Detect which cell encompasses the target text, then output its [x, y] center coordinate. 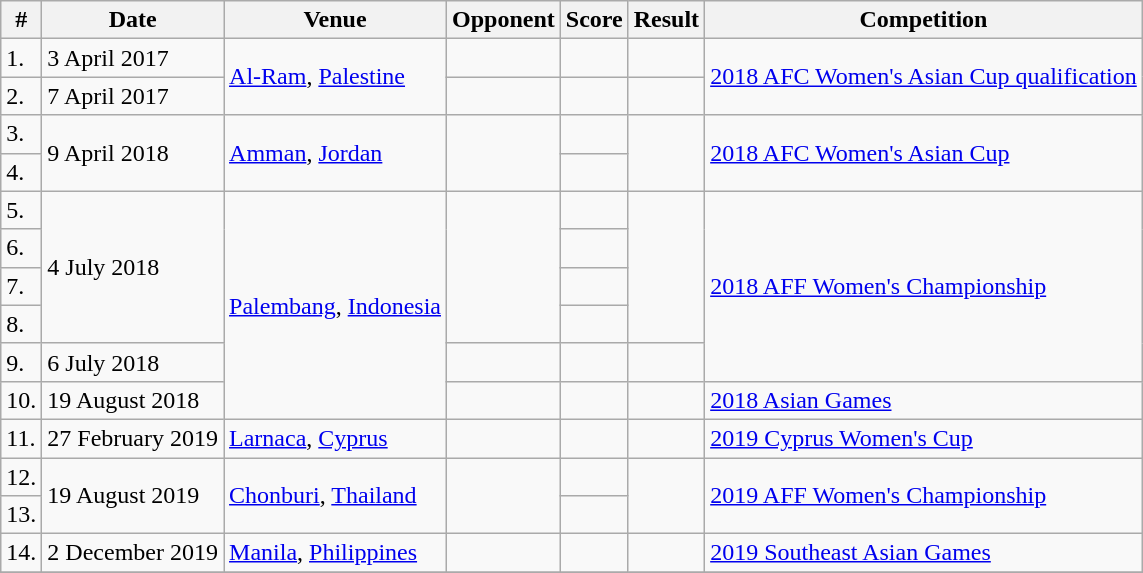
1. [22, 58]
7 April 2017 [133, 96]
Score [594, 20]
4 July 2018 [133, 267]
Manila, Philippines [336, 553]
2018 AFF Women's Championship [924, 286]
8. [22, 324]
9. [22, 362]
Date [133, 20]
2018 AFC Women's Asian Cup qualification [924, 77]
19 August 2019 [133, 496]
11. [22, 438]
3 April 2017 [133, 58]
9 April 2018 [133, 153]
5. [22, 210]
12. [22, 477]
2018 AFC Women's Asian Cup [924, 153]
13. [22, 515]
10. [22, 400]
2019 Southeast Asian Games [924, 553]
6 July 2018 [133, 362]
7. [22, 286]
Al-Ram, Palestine [336, 77]
14. [22, 553]
2 December 2019 [133, 553]
19 August 2018 [133, 400]
Chonburi, Thailand [336, 496]
2019 Cyprus Women's Cup [924, 438]
Palembang, Indonesia [336, 305]
2. [22, 96]
Opponent [504, 20]
Venue [336, 20]
# [22, 20]
Larnaca, Cyprus [336, 438]
Amman, Jordan [336, 153]
Competition [924, 20]
Result [666, 20]
2019 AFF Women's Championship [924, 496]
27 February 2019 [133, 438]
3. [22, 134]
6. [22, 248]
4. [22, 172]
2018 Asian Games [924, 400]
